Find where the given text appears and provide that cell's center as [x, y] coordinate. 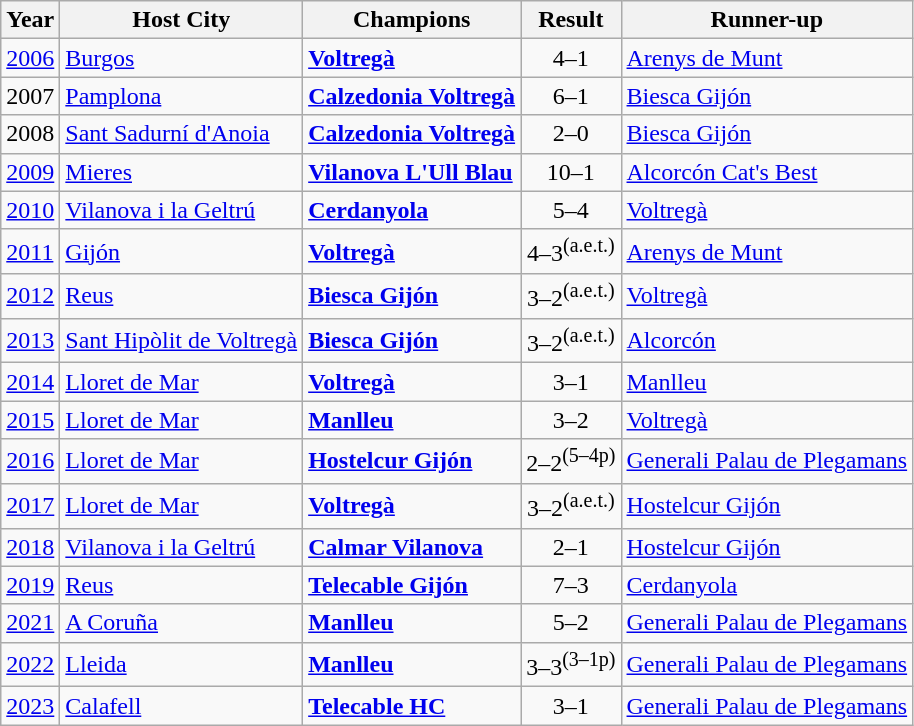
Mieres [182, 172]
4–3(a.e.t.) [571, 252]
2015 [30, 420]
3–2 [571, 420]
Host City [182, 20]
2023 [30, 706]
Lleida [182, 664]
2019 [30, 585]
Pamplona [182, 96]
2013 [30, 340]
Sant Sadurní d'Anoia [182, 134]
2009 [30, 172]
2021 [30, 623]
Runner-up [767, 20]
2017 [30, 506]
2–0 [571, 134]
2014 [30, 382]
2010 [30, 210]
2012 [30, 296]
10–1 [571, 172]
Telecable HC [412, 706]
5–2 [571, 623]
2007 [30, 96]
3–3(3–1p) [571, 664]
Telecable Gijón [412, 585]
2018 [30, 547]
Result [571, 20]
Gijón [182, 252]
2–1 [571, 547]
Sant Hipòlit de Voltregà [182, 340]
2–2(5–4p) [571, 462]
Year [30, 20]
2006 [30, 58]
Calmar Vilanova [412, 547]
Alcorcón [767, 340]
4–1 [571, 58]
6–1 [571, 96]
2016 [30, 462]
5–4 [571, 210]
A Coruña [182, 623]
Vilanova L'Ull Blau [412, 172]
7–3 [571, 585]
2011 [30, 252]
Burgos [182, 58]
Champions [412, 20]
2022 [30, 664]
Alcorcón Cat's Best [767, 172]
2008 [30, 134]
Calafell [182, 706]
